Extract the [x, y] coordinate from the center of the cell holding the provided text.  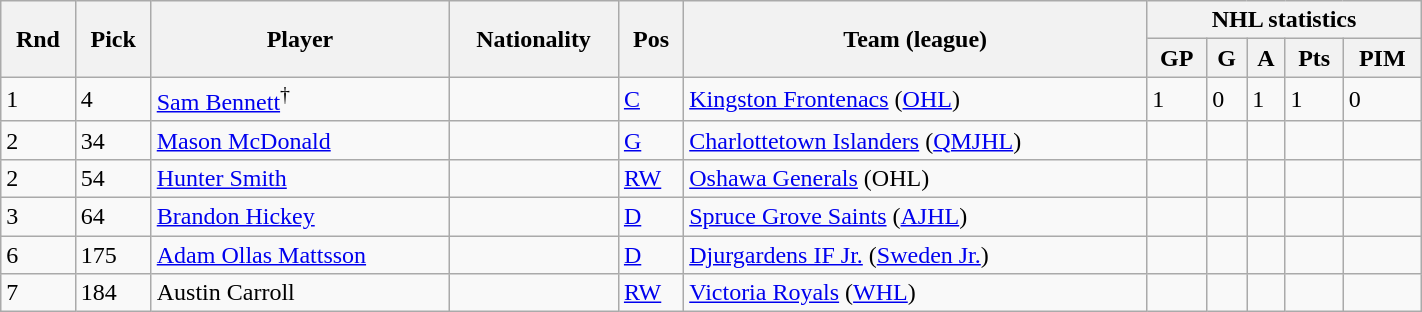
Player [300, 39]
Pos [650, 39]
Team (league) [916, 39]
Sam Bennett† [300, 100]
4 [113, 100]
Adam Ollas Mattsson [300, 255]
6 [38, 255]
Kingston Frontenacs (OHL) [916, 100]
Victoria Royals (WHL) [916, 293]
Austin Carroll [300, 293]
175 [113, 255]
Pick [113, 39]
Spruce Grove Saints (AJHL) [916, 217]
Mason McDonald [300, 140]
Brandon Hickey [300, 217]
Rnd [38, 39]
NHL statistics [1284, 20]
Djurgardens IF Jr. (Sweden Jr.) [916, 255]
64 [113, 217]
Pts [1314, 58]
Charlottetown Islanders (QMJHL) [916, 140]
184 [113, 293]
3 [38, 217]
C [650, 100]
7 [38, 293]
PIM [1382, 58]
34 [113, 140]
54 [113, 178]
GP [1177, 58]
Nationality [534, 39]
Oshawa Generals (OHL) [916, 178]
Hunter Smith [300, 178]
A [1266, 58]
